Find where the given text appears and provide that cell's center as (x, y) coordinate. 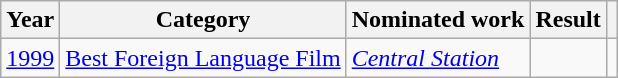
Best Foreign Language Film (203, 58)
Year (30, 20)
Nominated work (438, 20)
Result (568, 20)
1999 (30, 58)
Central Station (438, 58)
Category (203, 20)
